Detect which cell encompasses the target text, then output its [X, Y] center coordinate. 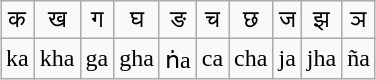
ख [57, 20]
ग [97, 20]
ga [97, 59]
ña [359, 59]
cha [251, 59]
ङ [178, 20]
ṅa [178, 59]
छ [251, 20]
kha [57, 59]
ञ [359, 20]
ज [287, 20]
ca [212, 59]
ja [287, 59]
झ [321, 20]
jha [321, 59]
gha [137, 59]
ka [18, 59]
च [212, 20]
क [18, 20]
घ [137, 20]
